Pinpoint the cell where the given text exists, returning its (X, Y) midpoint coordinate. 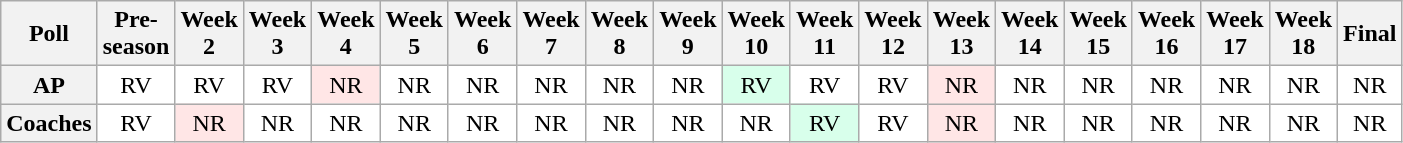
Week9 (688, 34)
Week16 (1166, 34)
Coaches (49, 123)
Week15 (1098, 34)
Week17 (1235, 34)
Week12 (893, 34)
Week8 (619, 34)
Week5 (414, 34)
Week3 (277, 34)
Week2 (209, 34)
Week14 (1030, 34)
Week7 (551, 34)
Week11 (824, 34)
Poll (49, 34)
Week6 (482, 34)
Week4 (346, 34)
Week18 (1303, 34)
Week13 (961, 34)
Pre-season (136, 34)
AP (49, 85)
Final (1370, 34)
Week10 (756, 34)
